Scan for the cell matching the given text and deliver its (x, y) coordinate at center. 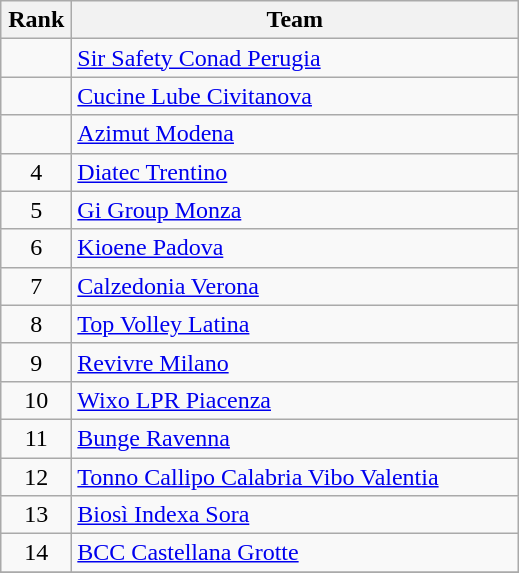
7 (36, 286)
Bunge Ravenna (295, 438)
Revivre Milano (295, 362)
Tonno Callipo Calabria Vibo Valentia (295, 477)
5 (36, 210)
Top Volley Latina (295, 324)
Kioene Padova (295, 248)
9 (36, 362)
Biosì Indexa Sora (295, 515)
12 (36, 477)
Team (295, 20)
Gi Group Monza (295, 210)
14 (36, 553)
8 (36, 324)
6 (36, 248)
4 (36, 172)
Azimut Modena (295, 134)
13 (36, 515)
Sir Safety Conad Perugia (295, 58)
Wixo LPR Piacenza (295, 400)
11 (36, 438)
Rank (36, 20)
Diatec Trentino (295, 172)
BCC Castellana Grotte (295, 553)
Calzedonia Verona (295, 286)
Cucine Lube Civitanova (295, 96)
10 (36, 400)
